Extract the (X, Y) coordinate from the center of the cell holding the provided text.  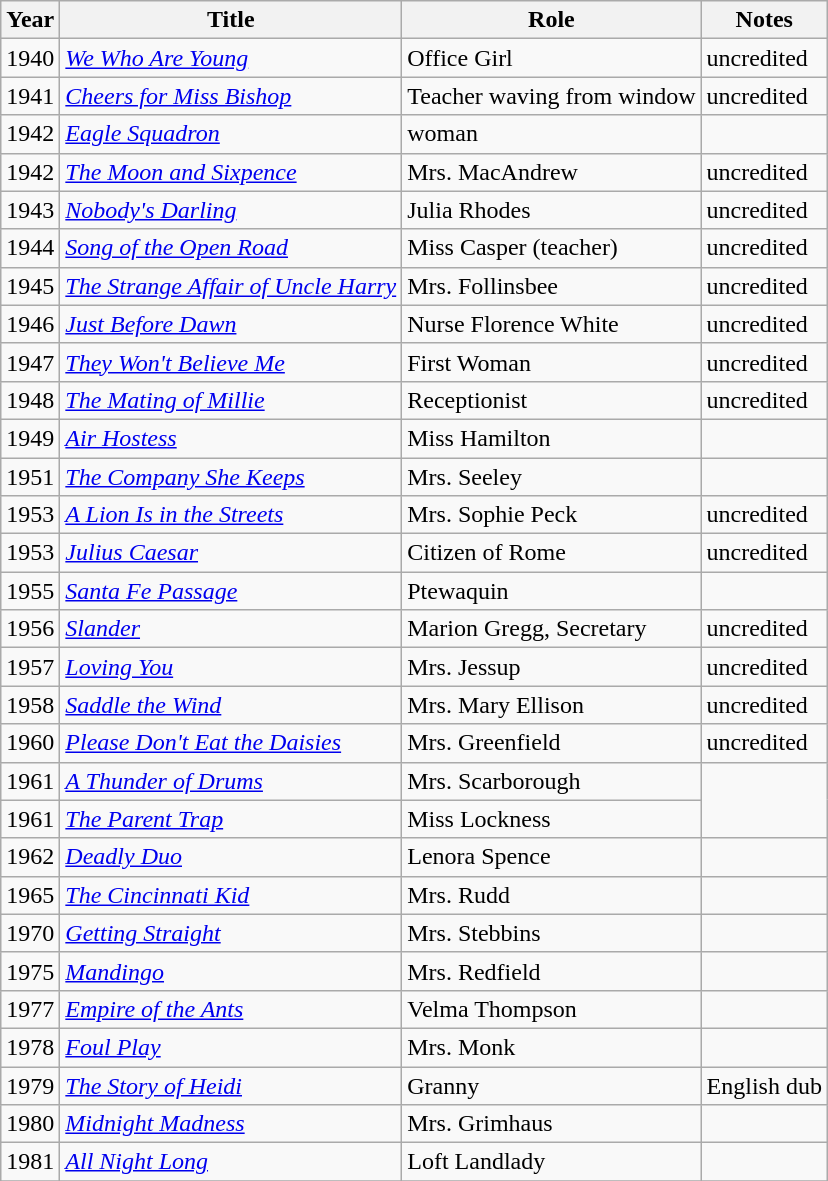
woman (552, 134)
First Woman (552, 362)
Title (231, 20)
The Company She Keeps (231, 477)
The Parent Trap (231, 819)
Cheers for Miss Bishop (231, 96)
Teacher waving from window (552, 96)
Year (30, 20)
The Moon and Sixpence (231, 172)
Deadly Duo (231, 857)
Role (552, 20)
Mrs. Seeley (552, 477)
1940 (30, 58)
Miss Lockness (552, 819)
A Thunder of Drums (231, 781)
The Mating of Millie (231, 400)
Miss Hamilton (552, 438)
They Won't Believe Me (231, 362)
1941 (30, 96)
Marion Gregg, Secretary (552, 629)
Santa Fe Passage (231, 591)
Julius Caesar (231, 553)
1977 (30, 1009)
1981 (30, 1162)
1944 (30, 248)
Eagle Squadron (231, 134)
Lenora Spence (552, 857)
1957 (30, 667)
1947 (30, 362)
1958 (30, 705)
The Strange Affair of Uncle Harry (231, 286)
Empire of the Ants (231, 1009)
Mrs. Stebbins (552, 933)
Office Girl (552, 58)
1946 (30, 324)
Citizen of Rome (552, 553)
Mrs. Scarborough (552, 781)
Nobody's Darling (231, 210)
Mrs. Grimhaus (552, 1124)
Miss Casper (teacher) (552, 248)
Mrs. MacAndrew (552, 172)
Mrs. Monk (552, 1047)
Just Before Dawn (231, 324)
Foul Play (231, 1047)
Mandingo (231, 971)
Song of the Open Road (231, 248)
1960 (30, 743)
Julia Rhodes (552, 210)
Slander (231, 629)
1965 (30, 895)
1943 (30, 210)
1978 (30, 1047)
Please Don't Eat the Daisies (231, 743)
Mrs. Mary Ellison (552, 705)
1975 (30, 971)
Mrs. Jessup (552, 667)
The Cincinnati Kid (231, 895)
Mrs. Sophie Peck (552, 515)
Mrs. Follinsbee (552, 286)
Air Hostess (231, 438)
Loving You (231, 667)
1962 (30, 857)
English dub (764, 1085)
1951 (30, 477)
Saddle the Wind (231, 705)
Loft Landlady (552, 1162)
1948 (30, 400)
Midnight Madness (231, 1124)
We Who Are Young (231, 58)
Notes (764, 20)
A Lion Is in the Streets (231, 515)
1955 (30, 591)
Ptewaquin (552, 591)
Receptionist (552, 400)
Nurse Florence White (552, 324)
1949 (30, 438)
1979 (30, 1085)
1970 (30, 933)
1945 (30, 286)
1956 (30, 629)
Granny (552, 1085)
The Story of Heidi (231, 1085)
All Night Long (231, 1162)
Mrs. Greenfield (552, 743)
Mrs. Redfield (552, 971)
Mrs. Rudd (552, 895)
Getting Straight (231, 933)
1980 (30, 1124)
Velma Thompson (552, 1009)
